Extract the [x, y] coordinate from the center of the cell holding the provided text.  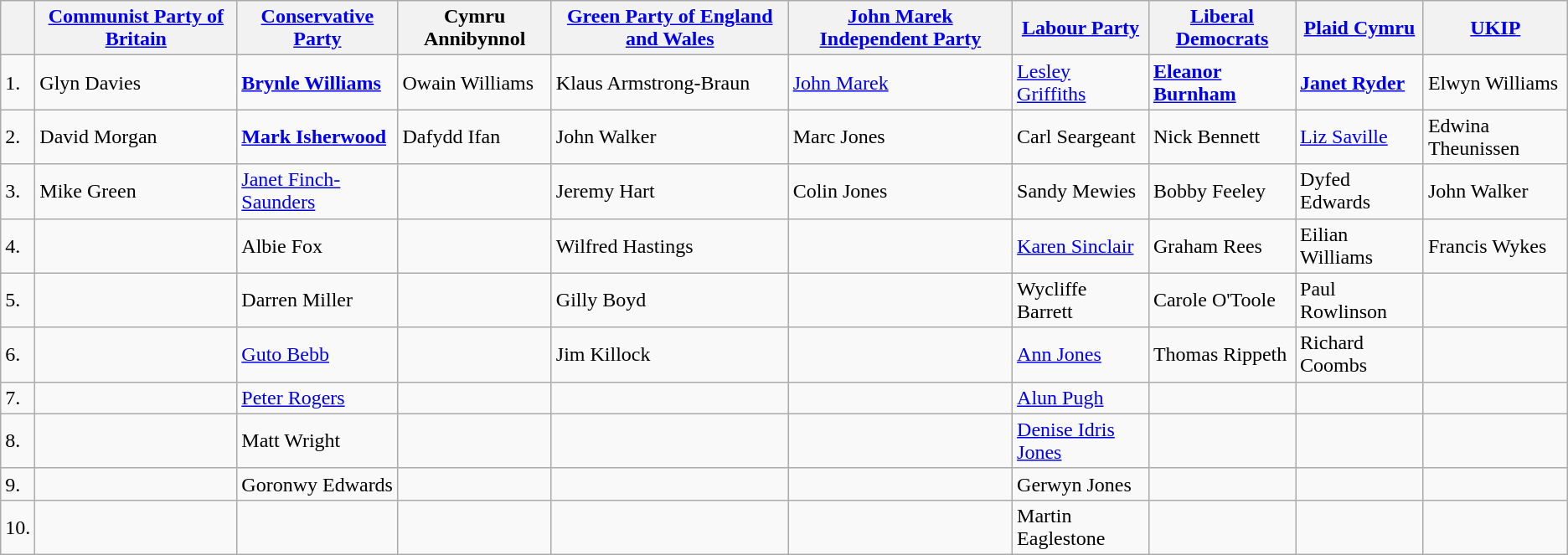
4. [18, 246]
Klaus Armstrong-Braun [670, 82]
Cymru Annibynnol [474, 28]
2. [18, 137]
Martin Eaglestone [1081, 527]
Elwyn Williams [1495, 82]
Eilian Williams [1360, 246]
Jim Killock [670, 355]
Francis Wykes [1495, 246]
Colin Jones [900, 191]
Plaid Cymru [1360, 28]
Alun Pugh [1081, 398]
9. [18, 484]
Wycliffe Barrett [1081, 300]
Liberal Democrats [1221, 28]
Marc Jones [900, 137]
Thomas Rippeth [1221, 355]
Darren Miller [317, 300]
Jeremy Hart [670, 191]
5. [18, 300]
Mike Green [136, 191]
Goronwy Edwards [317, 484]
Bobby Feeley [1221, 191]
David Morgan [136, 137]
Graham Rees [1221, 246]
Edwina Theunissen [1495, 137]
Nick Bennett [1221, 137]
Denise Idris Jones [1081, 440]
Owain Williams [474, 82]
Wilfred Hastings [670, 246]
Mark Isherwood [317, 137]
Dafydd Ifan [474, 137]
Paul Rowlinson [1360, 300]
Green Party of England and Wales [670, 28]
8. [18, 440]
Brynle Williams [317, 82]
Labour Party [1081, 28]
Janet Ryder [1360, 82]
Eleanor Burnham [1221, 82]
John Marek [900, 82]
Guto Bebb [317, 355]
6. [18, 355]
Peter Rogers [317, 398]
Karen Sinclair [1081, 246]
Gerwyn Jones [1081, 484]
Carl Seargeant [1081, 137]
7. [18, 398]
Lesley Griffiths [1081, 82]
Gilly Boyd [670, 300]
John Marek Independent Party [900, 28]
UKIP [1495, 28]
Liz Saville [1360, 137]
Matt Wright [317, 440]
Dyfed Edwards [1360, 191]
Communist Party of Britain [136, 28]
Sandy Mewies [1081, 191]
3. [18, 191]
1. [18, 82]
Glyn Davies [136, 82]
Carole O'Toole [1221, 300]
Albie Fox [317, 246]
Richard Coombs [1360, 355]
Ann Jones [1081, 355]
10. [18, 527]
Conservative Party [317, 28]
Janet Finch-Saunders [317, 191]
